Determine the [X, Y] coordinate at the center of the cell enclosing the given text.  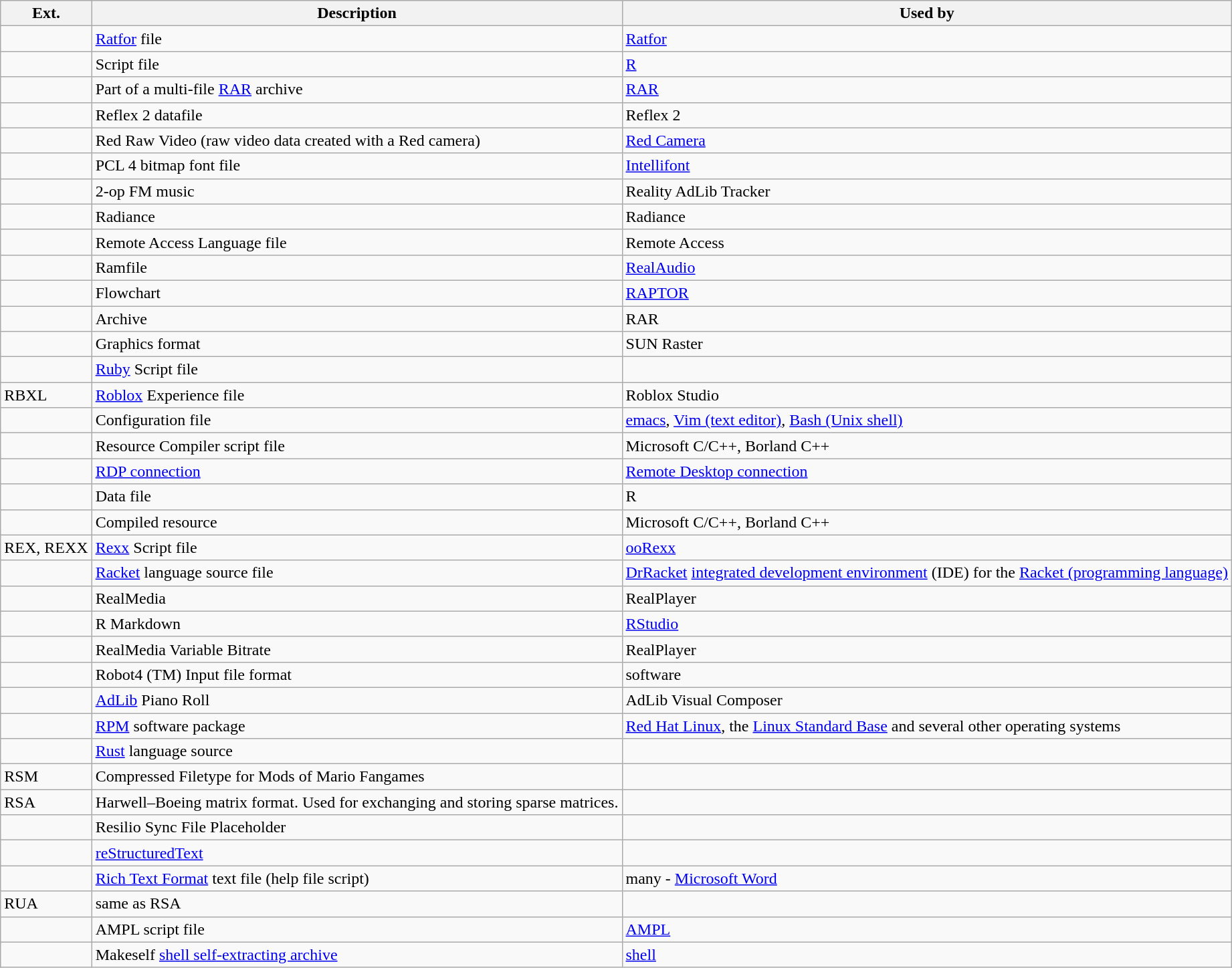
Intellifont [927, 166]
AMPL script file [357, 929]
R Markdown [357, 624]
2-op FM music [357, 191]
ooRexx [927, 548]
Ramfile [357, 267]
RStudio [927, 624]
Script file [357, 64]
software [927, 675]
Racket language source file [357, 573]
SUN Raster [927, 344]
RBXL [46, 395]
Makeself shell self-extracting archive [357, 955]
AMPL [927, 929]
Data file [357, 497]
emacs, Vim (text editor), Bash (Unix shell) [927, 420]
REX, REXX [46, 548]
Compressed Filetype for Mods of Mario Fangames [357, 777]
Roblox Experience file [357, 395]
Red Camera [927, 140]
Resilio Sync File Placeholder [357, 828]
Rich Text Format text file (help file script) [357, 878]
Ratfor [927, 39]
RAPTOR [927, 293]
AdLib Visual Composer [927, 700]
Reflex 2 datafile [357, 115]
Part of a multi-file RAR archive [357, 90]
Description [357, 13]
Reality AdLib Tracker [927, 191]
Remote Desktop connection [927, 471]
RUA [46, 904]
RSM [46, 777]
RDP connection [357, 471]
Red Raw Video (raw video data created with a Red camera) [357, 140]
same as RSA [357, 904]
RealAudio [927, 267]
Red Hat Linux, the Linux Standard Base and several other operating systems [927, 725]
Flowchart [357, 293]
Used by [927, 13]
Harwell–Boeing matrix format. Used for exchanging and storing sparse matrices. [357, 802]
reStructuredText [357, 853]
RSA [46, 802]
Archive [357, 319]
Roblox Studio [927, 395]
Remote Access Language file [357, 242]
Reflex 2 [927, 115]
Remote Access [927, 242]
PCL 4 bitmap font file [357, 166]
Rust language source [357, 751]
Compiled resource [357, 522]
RealMedia Variable Bitrate [357, 649]
RPM software package [357, 725]
DrRacket integrated development environment (IDE) for the Racket (programming language) [927, 573]
Resource Compiler script file [357, 446]
Robot4 (TM) Input file format [357, 675]
Graphics format [357, 344]
Ratfor file [357, 39]
many - Microsoft Word [927, 878]
Rexx Script file [357, 548]
Configuration file [357, 420]
AdLib Piano Roll [357, 700]
shell [927, 955]
Ruby Script file [357, 370]
RealMedia [357, 598]
Ext. [46, 13]
